Scan for the cell matching the given text and deliver its [x, y] coordinate at center. 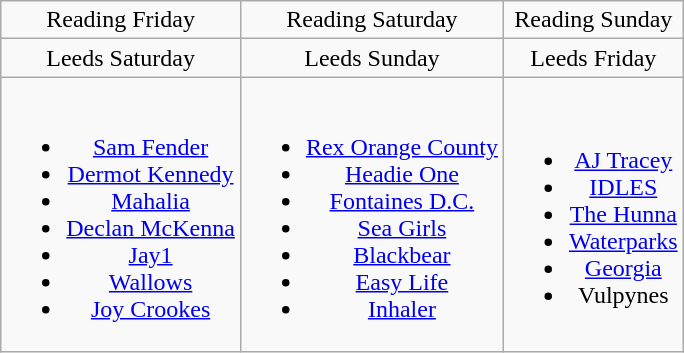
Reading Saturday [372, 20]
Sam FenderDermot KennedyMahaliaDeclan McKennaJay1WallowsJoy Crookes [121, 214]
Reading Friday [121, 20]
Leeds Sunday [372, 58]
AJ TraceyIDLESThe HunnaWaterparksGeorgiaVulpynes [593, 214]
Rex Orange CountyHeadie OneFontaines D.C.Sea GirlsBlackbearEasy LifeInhaler [372, 214]
Leeds Saturday [121, 58]
Leeds Friday [593, 58]
Reading Sunday [593, 20]
